Scan for the cell matching the given text and deliver its (X, Y) coordinate at center. 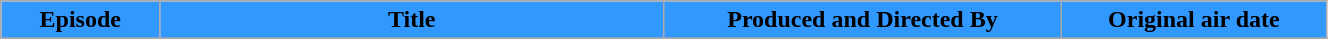
Title (412, 20)
Original air date (1194, 20)
Produced and Directed By (863, 20)
Episode (80, 20)
